For the text-containing cell, return its midpoint in (x, y) coordinate format. 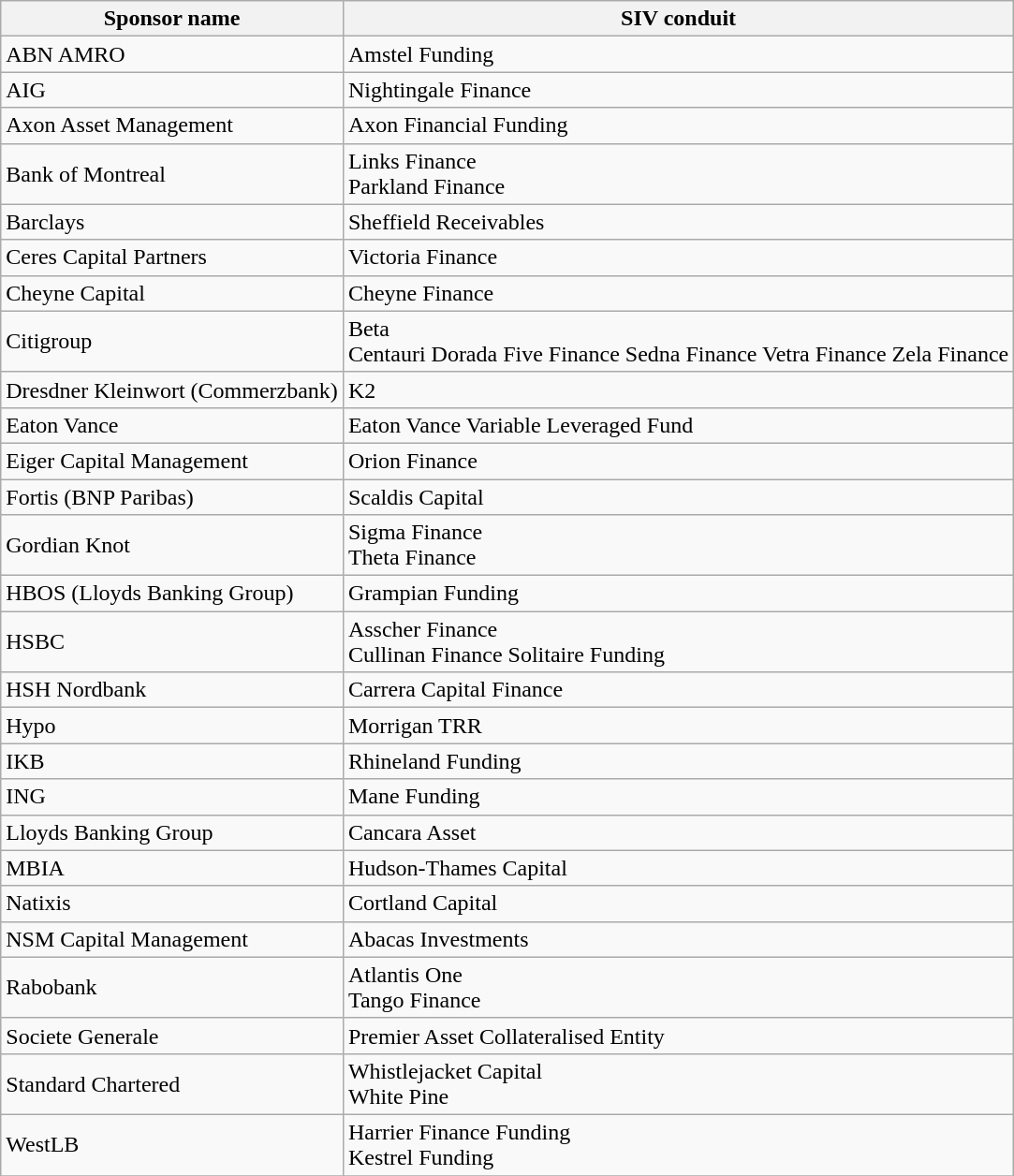
Sheffield Receivables (678, 222)
Rhineland Funding (678, 761)
HBOS (Lloyds Banking Group) (172, 594)
HSH Nordbank (172, 690)
AIG (172, 90)
Orion Finance (678, 461)
Victoria Finance (678, 257)
Atlantis OneTango Finance (678, 987)
Sigma FinanceTheta Finance (678, 545)
MBIA (172, 868)
BetaCentauri Dorada Five Finance Sedna Finance Vetra Finance Zela Finance (678, 341)
Premier Asset Collateralised Entity (678, 1036)
Eaton Vance Variable Leveraged Fund (678, 425)
Eiger Capital Management (172, 461)
Whistlejacket CapitalWhite Pine (678, 1084)
Cortland Capital (678, 904)
Axon Financial Funding (678, 125)
K2 (678, 390)
Scaldis Capital (678, 497)
ABN AMRO (172, 54)
Asscher FinanceCullinan Finance Solitaire Funding (678, 642)
Amstel Funding (678, 54)
Sponsor name (172, 19)
Bank of Montreal (172, 174)
WestLB (172, 1144)
Ceres Capital Partners (172, 257)
Fortis (BNP Paribas) (172, 497)
Carrera Capital Finance (678, 690)
Harrier Finance FundingKestrel Funding (678, 1144)
Nightingale Finance (678, 90)
Eaton Vance (172, 425)
SIV conduit (678, 19)
Grampian Funding (678, 594)
Citigroup (172, 341)
Standard Chartered (172, 1084)
HSBC (172, 642)
Natixis (172, 904)
Axon Asset Management (172, 125)
Cheyne Finance (678, 293)
Cancara Asset (678, 832)
Abacas Investments (678, 939)
Gordian Knot (172, 545)
Links FinanceParkland Finance (678, 174)
Barclays (172, 222)
Hypo (172, 726)
Lloyds Banking Group (172, 832)
Morrigan TRR (678, 726)
Hudson-Thames Capital (678, 868)
Dresdner Kleinwort (Commerzbank) (172, 390)
Societe Generale (172, 1036)
NSM Capital Management (172, 939)
IKB (172, 761)
Rabobank (172, 987)
Mane Funding (678, 797)
Cheyne Capital (172, 293)
ING (172, 797)
